Scan for the cell matching the given text and deliver its [x, y] coordinate at center. 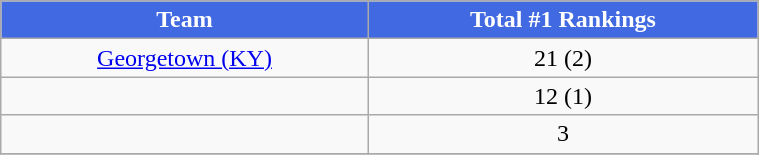
21 (2) [562, 58]
Team [185, 20]
Total #1 Rankings [562, 20]
12 (1) [562, 96]
3 [562, 134]
Georgetown (KY) [185, 58]
